Locate the cell with the specified text and output its [x, y] center coordinate. 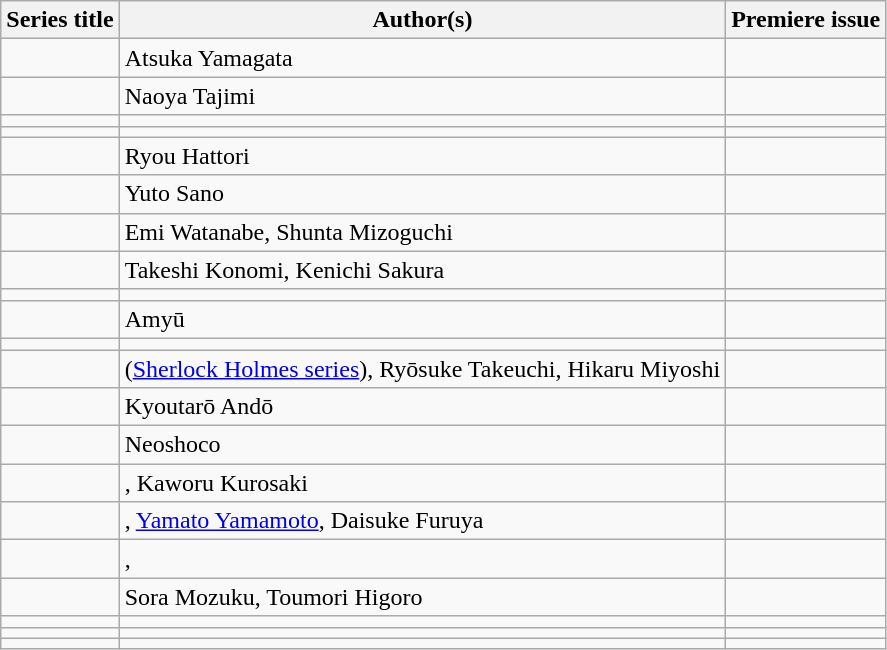
(Sherlock Holmes series), Ryōsuke Takeuchi, Hikaru Miyoshi [422, 369]
Amyū [422, 319]
Series title [60, 20]
Ryou Hattori [422, 156]
Yuto Sano [422, 194]
Naoya Tajimi [422, 96]
Emi Watanabe, Shunta Mizoguchi [422, 232]
, Yamato Yamamoto, Daisuke Furuya [422, 521]
Takeshi Konomi, Kenichi Sakura [422, 270]
Atsuka Yamagata [422, 58]
Kyoutarō Andō [422, 407]
Premiere issue [806, 20]
Sora Mozuku, Toumori Higoro [422, 597]
Neoshoco [422, 445]
, [422, 559]
Author(s) [422, 20]
, Kaworu Kurosaki [422, 483]
